Detect which cell encompasses the target text, then output its [x, y] center coordinate. 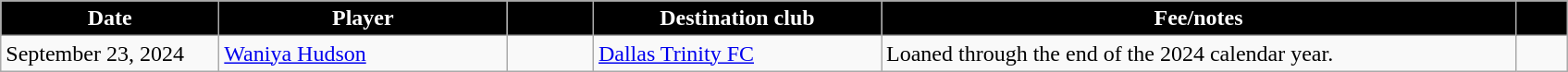
September 23, 2024 [110, 54]
Destination club [736, 18]
Date [110, 18]
Loaned through the end of the 2024 calendar year. [1198, 54]
Waniya Hudson [363, 54]
Dallas Trinity FC [736, 54]
Player [363, 18]
Fee/notes [1198, 18]
